Locate the cell with the specified text and output its [x, y] center coordinate. 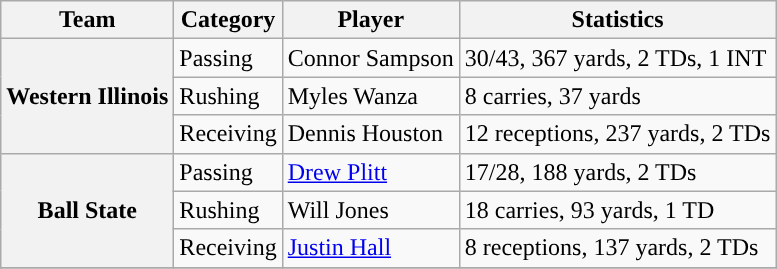
12 receptions, 237 yards, 2 TDs [618, 134]
8 receptions, 137 yards, 2 TDs [618, 248]
Western Illinois [88, 96]
8 carries, 37 yards [618, 96]
30/43, 367 yards, 2 TDs, 1 INT [618, 58]
18 carries, 93 yards, 1 TD [618, 210]
Player [370, 20]
Category [228, 20]
Will Jones [370, 210]
Ball State [88, 210]
Drew Plitt [370, 172]
Statistics [618, 20]
Team [88, 20]
17/28, 188 yards, 2 TDs [618, 172]
Myles Wanza [370, 96]
Justin Hall [370, 248]
Dennis Houston [370, 134]
Connor Sampson [370, 58]
